Detect which cell encompasses the target text, then output its (X, Y) center coordinate. 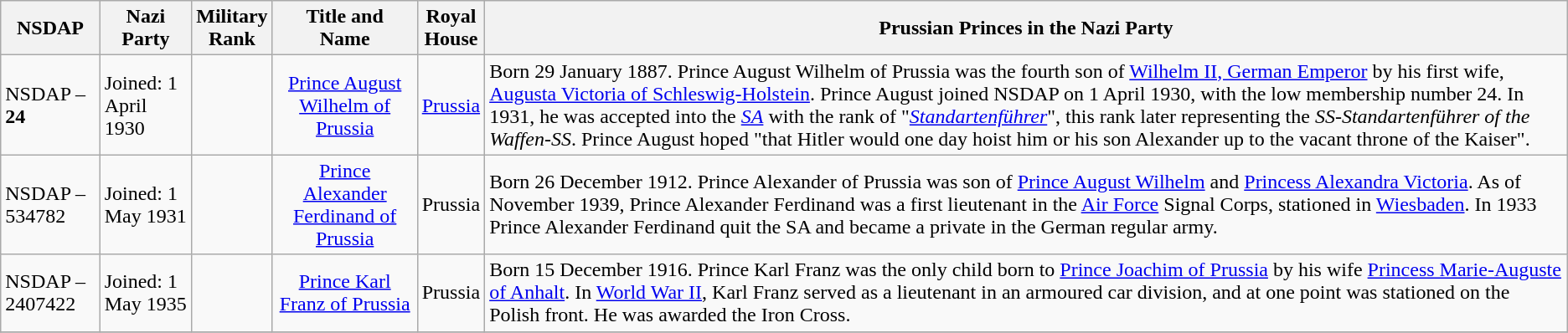
Joined: 1 May 1931 (146, 204)
MilitaryRank (232, 28)
Title andName (345, 28)
Prince Alexander Ferdinand of Prussia (345, 204)
NSDAP – 534782 (50, 204)
Joined: 1 May 1935 (146, 293)
Prussian Princes in the Nazi Party (1027, 28)
Prince Karl Franz of Prussia (345, 293)
Joined: 1 April 1930 (146, 105)
NSDAP – 2407422 (50, 293)
NSDAP – 24 (50, 105)
NSDAP (50, 28)
Nazi Party (146, 28)
Prince August Wilhelm of Prussia (345, 105)
RoyalHouse (451, 28)
